Determine the [X, Y] coordinate at the center of the cell enclosing the given text.  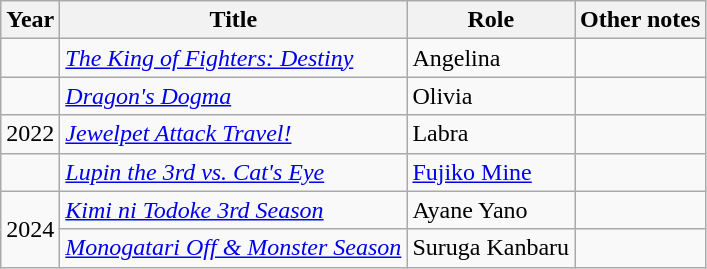
Jewelpet Attack Travel! [234, 134]
Labra [491, 134]
2024 [30, 229]
Ayane Yano [491, 210]
Angelina [491, 58]
Kimi ni Todoke 3rd Season [234, 210]
2022 [30, 134]
Suruga Kanbaru [491, 248]
Title [234, 20]
Year [30, 20]
Monogatari Off & Monster Season [234, 248]
Role [491, 20]
Other notes [640, 20]
The King of Fighters: Destiny [234, 58]
Fujiko Mine [491, 172]
Dragon's Dogma [234, 96]
Olivia [491, 96]
Lupin the 3rd vs. Cat's Eye [234, 172]
